Pinpoint the cell where the given text exists, returning its (X, Y) midpoint coordinate. 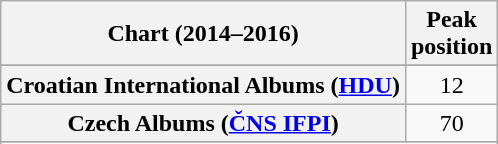
Chart (2014–2016) (204, 34)
12 (451, 85)
Czech Albums (ČNS IFPI) (204, 123)
70 (451, 123)
Croatian International Albums (HDU) (204, 85)
Peakposition (451, 34)
